Provide the [X, Y] coordinate of the cell's center where the given text is located.  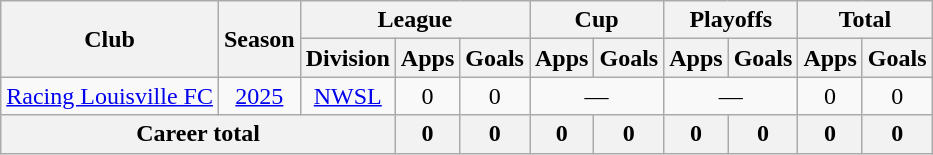
Career total [198, 134]
Cup [597, 20]
Division [348, 58]
League [414, 20]
Total [865, 20]
Playoffs [731, 20]
Club [110, 39]
Racing Louisville FC [110, 96]
2025 [259, 96]
NWSL [348, 96]
Season [259, 39]
